Locate the cell with the specified text and output its (X, Y) center coordinate. 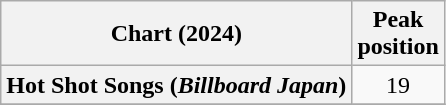
Peakposition (398, 34)
19 (398, 85)
Chart (2024) (176, 34)
Hot Shot Songs (Billboard Japan) (176, 85)
